For the text-containing cell, return its midpoint in [x, y] coordinate format. 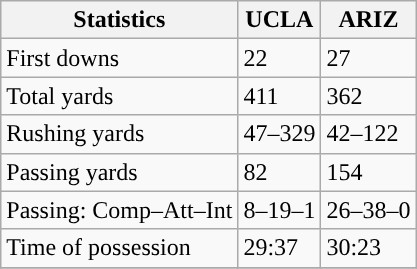
30:23 [368, 248]
Total yards [120, 96]
154 [368, 172]
8–19–1 [280, 210]
Time of possession [120, 248]
362 [368, 96]
47–329 [280, 134]
411 [280, 96]
Statistics [120, 20]
First downs [120, 58]
Passing: Comp–Att–Int [120, 210]
27 [368, 58]
UCLA [280, 20]
29:37 [280, 248]
22 [280, 58]
82 [280, 172]
ARIZ [368, 20]
Rushing yards [120, 134]
26–38–0 [368, 210]
42–122 [368, 134]
Passing yards [120, 172]
